Identify which cell holds the provided text, then report its (x, y) central coordinate. 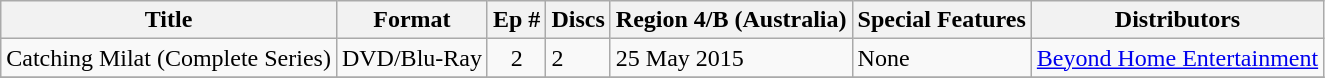
25 May 2015 (731, 58)
Distributors (1177, 20)
Ep # (516, 20)
Beyond Home Entertainment (1177, 58)
Format (412, 20)
DVD/Blu-Ray (412, 58)
Title (169, 20)
Region 4/B (Australia) (731, 20)
None (942, 58)
Special Features (942, 20)
Discs (578, 20)
Catching Milat (Complete Series) (169, 58)
